Locate the cell with the specified text and output its [x, y] center coordinate. 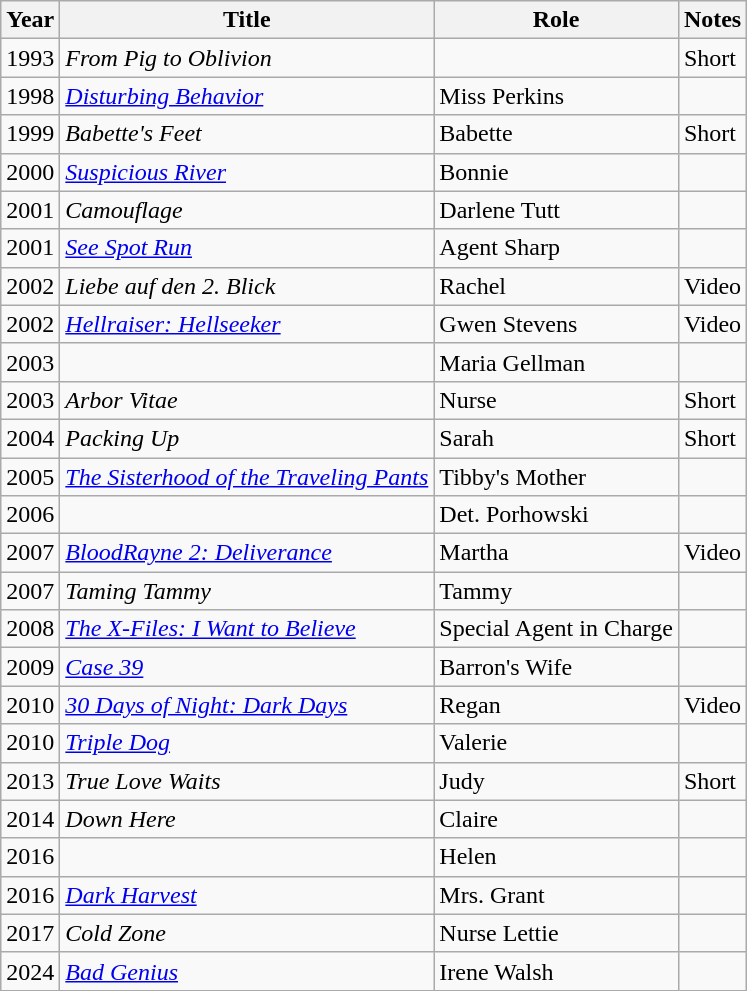
2004 [30, 438]
Claire [556, 819]
Nurse [556, 400]
30 Days of Night: Dark Days [247, 705]
Arbor Vitae [247, 400]
Down Here [247, 819]
Irene Walsh [556, 971]
2013 [30, 781]
2005 [30, 477]
Barron's Wife [556, 667]
From Pig to Oblivion [247, 58]
The X-Files: I Want to Believe [247, 629]
Det. Porhowski [556, 515]
Rachel [556, 286]
Title [247, 20]
Case 39 [247, 667]
Taming Tammy [247, 591]
2014 [30, 819]
Special Agent in Charge [556, 629]
Judy [556, 781]
Hellraiser: Hellseeker [247, 324]
Valerie [556, 743]
Martha [556, 553]
The Sisterhood of the Traveling Pants [247, 477]
Nurse Lettie [556, 933]
Suspicious River [247, 172]
1999 [30, 134]
Mrs. Grant [556, 895]
Year [30, 20]
Disturbing Behavior [247, 96]
1993 [30, 58]
Tibby's Mother [556, 477]
Tammy [556, 591]
BloodRayne 2: Deliverance [247, 553]
Role [556, 20]
Dark Harvest [247, 895]
2008 [30, 629]
Triple Dog [247, 743]
Babette [556, 134]
True Love Waits [247, 781]
2017 [30, 933]
Liebe auf den 2. Blick [247, 286]
Bonnie [556, 172]
Bad Genius [247, 971]
1998 [30, 96]
2009 [30, 667]
Maria Gellman [556, 362]
Miss Perkins [556, 96]
Agent Sharp [556, 248]
See Spot Run [247, 248]
Packing Up [247, 438]
Darlene Tutt [556, 210]
Helen [556, 857]
2024 [30, 971]
2000 [30, 172]
Babette's Feet [247, 134]
Notes [712, 20]
Sarah [556, 438]
Cold Zone [247, 933]
Camouflage [247, 210]
Regan [556, 705]
Gwen Stevens [556, 324]
2006 [30, 515]
